Capture the cell that displays the provided text and extract its (x, y) central coordinate. 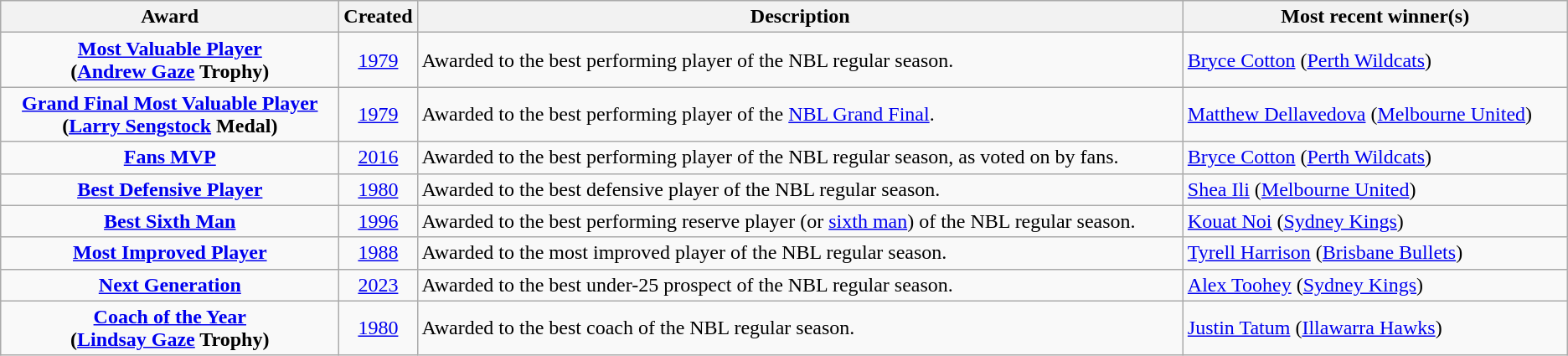
Awarded to the best performing reserve player (or sixth man) of the NBL regular season. (800, 221)
Justin Tatum (Illawarra Hawks) (1375, 328)
1988 (379, 253)
Award (170, 17)
2023 (379, 285)
Awarded to the best under-25 prospect of the NBL regular season. (800, 285)
Awarded to the best defensive player of the NBL regular season. (800, 189)
Most recent winner(s) (1375, 17)
Next Generation (170, 285)
Fans MVP (170, 157)
Created (379, 17)
Awarded to the best performing player of the NBL Grand Final. (800, 114)
Best Sixth Man (170, 221)
Awarded to the best performing player of the NBL regular season, as voted on by fans. (800, 157)
Most Valuable Player(Andrew Gaze Trophy) (170, 60)
Matthew Dellavedova (Melbourne United) (1375, 114)
2016 (379, 157)
Shea Ili (Melbourne United) (1375, 189)
Grand Final Most Valuable Player(Larry Sengstock Medal) (170, 114)
Tyrell Harrison (Brisbane Bullets) (1375, 253)
Awarded to the most improved player of the NBL regular season. (800, 253)
1996 (379, 221)
Kouat Noi (Sydney Kings) (1375, 221)
Most Improved Player (170, 253)
Coach of the Year(Lindsay Gaze Trophy) (170, 328)
Description (800, 17)
Best Defensive Player (170, 189)
Alex Toohey (Sydney Kings) (1375, 285)
Awarded to the best performing player of the NBL regular season. (800, 60)
Awarded to the best coach of the NBL regular season. (800, 328)
